From the cell containing the given text, extract its center point as (x, y) coordinate. 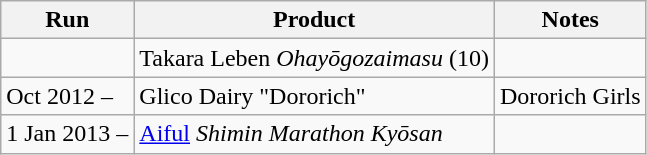
Notes (570, 20)
Run (68, 20)
1 Jan 2013 – (68, 134)
Product (314, 20)
Takara Leben Ohayōgozaimasu (10) (314, 58)
Glico Dairy "Dororich" (314, 96)
Oct 2012 – (68, 96)
Aiful Shimin Marathon Kyōsan (314, 134)
Dororich Girls (570, 96)
